Determine the [x, y] coordinate at the center of the cell enclosing the given text.  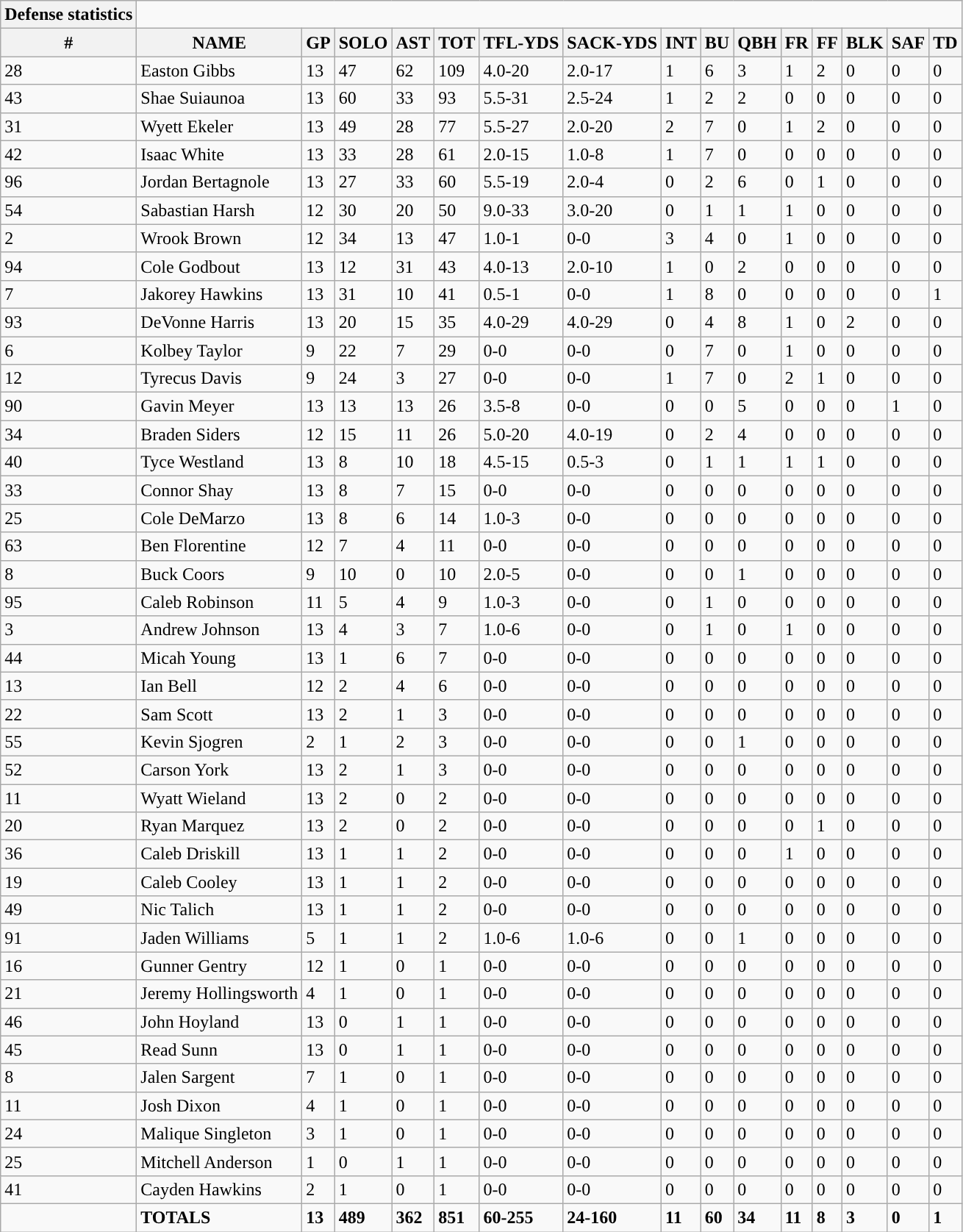
John Hoyland [219, 1022]
9.0-33 [521, 210]
Jordan Bertagnole [219, 182]
TD [945, 43]
Kevin Sjogren [219, 742]
94 [69, 266]
29 [457, 351]
FR [797, 43]
SACK-YDS [612, 43]
2.0-17 [612, 71]
GP [318, 43]
2.0-4 [612, 182]
Caleb Cooley [219, 882]
# [69, 43]
35 [457, 322]
4.0-20 [521, 71]
50 [457, 210]
52 [69, 770]
Jeremy Hollingsworth [219, 994]
Caleb Driskill [219, 854]
Andrew Johnson [219, 630]
BU [717, 43]
46 [69, 1022]
61 [457, 154]
Easton Gibbs [219, 71]
1.0-1 [521, 238]
SOLO [363, 43]
91 [69, 938]
Isaac White [219, 154]
90 [69, 407]
2.0-5 [521, 574]
362 [413, 1217]
16 [69, 966]
14 [457, 518]
851 [457, 1217]
21 [69, 994]
Micah Young [219, 658]
55 [69, 742]
1.0-8 [612, 154]
18 [457, 462]
0.5-3 [612, 462]
Ben Florentine [219, 546]
Ian Bell [219, 686]
Caleb Robinson [219, 602]
44 [69, 658]
Read Sunn [219, 1050]
96 [69, 182]
2.0-15 [521, 154]
Cole DeMarzo [219, 518]
5.0-20 [521, 434]
4.0-19 [612, 434]
Jakorey Hawkins [219, 294]
Carson York [219, 770]
5.5-31 [521, 99]
63 [69, 546]
95 [69, 602]
Sam Scott [219, 714]
Jaden Williams [219, 938]
109 [457, 71]
BLK [865, 43]
60-255 [521, 1217]
Josh Dixon [219, 1106]
45 [69, 1050]
Gunner Gentry [219, 966]
Tyrecus Davis [219, 379]
489 [363, 1217]
2.5-24 [612, 99]
Tyce Westland [219, 462]
TOT [457, 43]
4.0-13 [521, 266]
42 [69, 154]
36 [69, 854]
Wrook Brown [219, 238]
Cayden Hawkins [219, 1189]
Wyatt Wieland [219, 798]
30 [363, 210]
62 [413, 71]
77 [457, 126]
40 [69, 462]
3.5-8 [521, 407]
TOTALS [219, 1217]
2.0-10 [612, 266]
Buck Coors [219, 574]
19 [69, 882]
TFL-YDS [521, 43]
Jalen Sargent [219, 1078]
INT [681, 43]
Malique Singleton [219, 1133]
Mitchell Anderson [219, 1161]
0.5-1 [521, 294]
FF [827, 43]
5.5-19 [521, 182]
4.5-15 [521, 462]
Connor Shay [219, 490]
24-160 [612, 1217]
DeVonne Harris [219, 322]
54 [69, 210]
Braden Siders [219, 434]
Cole Godbout [219, 266]
Defense statistics [69, 15]
Sabastian Harsh [219, 210]
NAME [219, 43]
AST [413, 43]
Kolbey Taylor [219, 351]
3.0-20 [612, 210]
SAF [908, 43]
QBH [757, 43]
Shae Suiaunoa [219, 99]
Wyett Ekeler [219, 126]
Gavin Meyer [219, 407]
2.0-20 [612, 126]
Ryan Marquez [219, 826]
Nic Talich [219, 910]
5.5-27 [521, 126]
